Return (X, Y) of the center of cell containing provided text 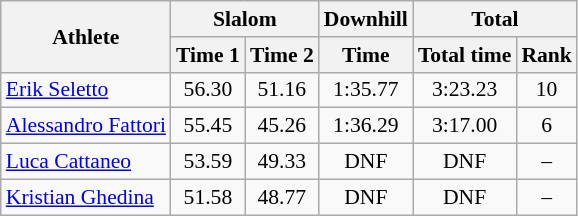
55.45 (208, 126)
Athlete (86, 36)
51.58 (208, 197)
Slalom (245, 19)
51.16 (282, 90)
Rank (546, 55)
Kristian Ghedina (86, 197)
10 (546, 90)
3:17.00 (464, 126)
Time (366, 55)
Luca Cattaneo (86, 162)
Time 2 (282, 55)
45.26 (282, 126)
Time 1 (208, 55)
1:36.29 (366, 126)
Erik Seletto (86, 90)
3:23.23 (464, 90)
1:35.77 (366, 90)
6 (546, 126)
53.59 (208, 162)
48.77 (282, 197)
Alessandro Fattori (86, 126)
49.33 (282, 162)
Total (495, 19)
56.30 (208, 90)
Downhill (366, 19)
Total time (464, 55)
